Find where the given text appears and provide that cell's center as [x, y] coordinate. 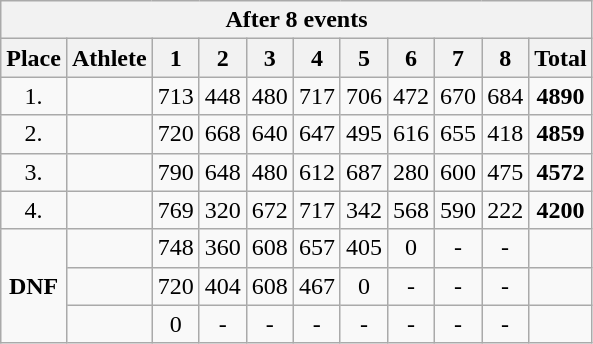
612 [316, 172]
495 [364, 134]
713 [176, 96]
590 [458, 210]
4. [34, 210]
670 [458, 96]
After 8 events [296, 20]
616 [410, 134]
Place [34, 58]
DNF [34, 286]
1 [176, 58]
600 [458, 172]
5 [364, 58]
640 [270, 134]
672 [270, 210]
475 [506, 172]
448 [222, 96]
Athlete [109, 58]
668 [222, 134]
769 [176, 210]
648 [222, 172]
2 [222, 58]
320 [222, 210]
Total [561, 58]
280 [410, 172]
568 [410, 210]
687 [364, 172]
7 [458, 58]
655 [458, 134]
647 [316, 134]
1. [34, 96]
360 [222, 248]
4890 [561, 96]
657 [316, 248]
6 [410, 58]
4 [316, 58]
404 [222, 286]
222 [506, 210]
4200 [561, 210]
748 [176, 248]
405 [364, 248]
342 [364, 210]
2. [34, 134]
467 [316, 286]
3 [270, 58]
418 [506, 134]
3. [34, 172]
790 [176, 172]
8 [506, 58]
472 [410, 96]
706 [364, 96]
4859 [561, 134]
4572 [561, 172]
684 [506, 96]
